Return [X, Y] of the center of cell containing provided text 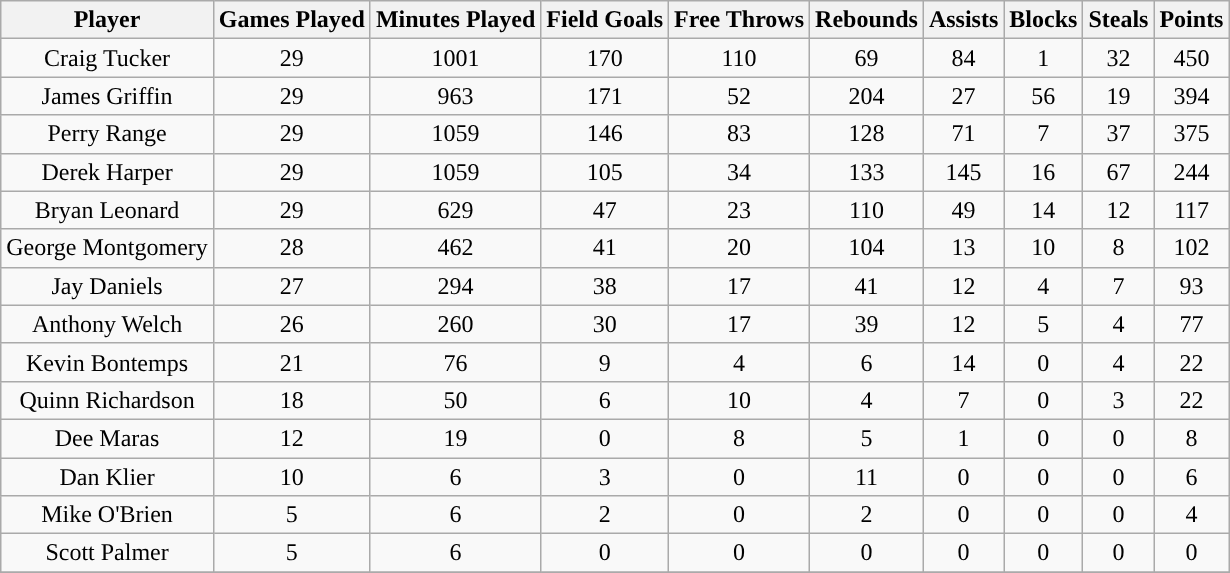
133 [867, 172]
Games Played [292, 20]
Points [1192, 20]
Mike O'Brien [108, 515]
Dan Klier [108, 477]
375 [1192, 134]
Steals [1118, 20]
Jay Daniels [108, 286]
450 [1192, 58]
Scott Palmer [108, 553]
67 [1118, 172]
204 [867, 96]
26 [292, 324]
11 [867, 477]
Rebounds [867, 20]
462 [455, 248]
James Griffin [108, 96]
39 [867, 324]
Quinn Richardson [108, 400]
Anthony Welch [108, 324]
56 [1044, 96]
Assists [963, 20]
32 [1118, 58]
47 [605, 210]
145 [963, 172]
244 [1192, 172]
Free Throws [740, 20]
102 [1192, 248]
52 [740, 96]
50 [455, 400]
13 [963, 248]
16 [1044, 172]
93 [1192, 286]
Field Goals [605, 20]
171 [605, 96]
49 [963, 210]
Blocks [1044, 20]
Minutes Played [455, 20]
146 [605, 134]
21 [292, 362]
170 [605, 58]
Perry Range [108, 134]
Craig Tucker [108, 58]
83 [740, 134]
294 [455, 286]
105 [605, 172]
Kevin Bontemps [108, 362]
18 [292, 400]
117 [1192, 210]
20 [740, 248]
23 [740, 210]
77 [1192, 324]
71 [963, 134]
1001 [455, 58]
Derek Harper [108, 172]
69 [867, 58]
629 [455, 210]
Dee Maras [108, 438]
84 [963, 58]
76 [455, 362]
9 [605, 362]
128 [867, 134]
963 [455, 96]
34 [740, 172]
37 [1118, 134]
Bryan Leonard [108, 210]
28 [292, 248]
260 [455, 324]
30 [605, 324]
38 [605, 286]
George Montgomery [108, 248]
Player [108, 20]
394 [1192, 96]
104 [867, 248]
